Determine the [x, y] coordinate at the center of the cell enclosing the given text.  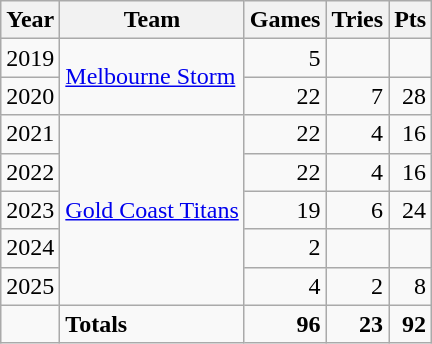
Melbourne Storm [152, 77]
2025 [30, 286]
2020 [30, 96]
Games [285, 20]
Gold Coast Titans [152, 210]
28 [410, 96]
2022 [30, 172]
8 [410, 286]
Pts [410, 20]
2023 [30, 210]
Team [152, 20]
23 [358, 324]
5 [285, 58]
Year [30, 20]
24 [410, 210]
2021 [30, 134]
2019 [30, 58]
Totals [152, 324]
Tries [358, 20]
2024 [30, 248]
19 [285, 210]
7 [358, 96]
92 [410, 324]
6 [358, 210]
96 [285, 324]
